Detect which cell encompasses the target text, then output its (x, y) center coordinate. 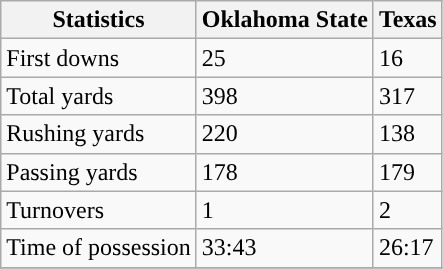
16 (408, 58)
33:43 (284, 248)
Statistics (99, 20)
Turnovers (99, 210)
Texas (408, 20)
317 (408, 96)
Rushing yards (99, 134)
138 (408, 134)
178 (284, 172)
220 (284, 134)
Oklahoma State (284, 20)
1 (284, 210)
2 (408, 210)
Total yards (99, 96)
398 (284, 96)
26:17 (408, 248)
25 (284, 58)
179 (408, 172)
First downs (99, 58)
Passing yards (99, 172)
Time of possession (99, 248)
